Search for the cell housing the specified text and yield its (x, y) center coordinate. 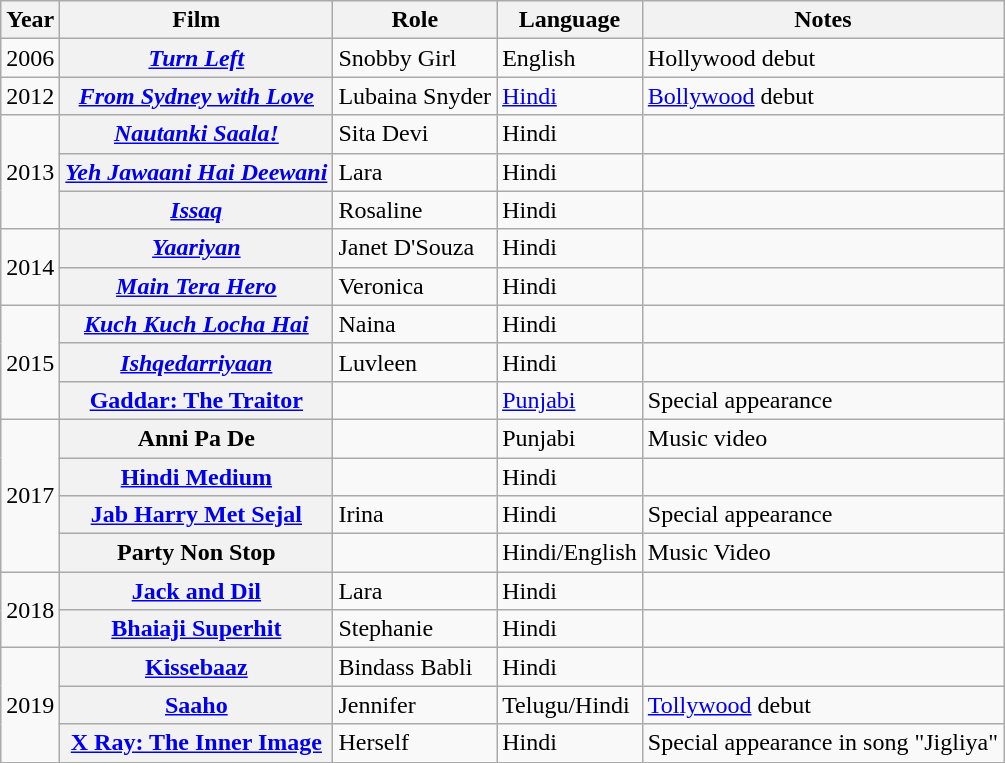
Hollywood debut (822, 58)
2015 (30, 362)
Jack and Dil (196, 591)
Year (30, 20)
Film (196, 20)
2012 (30, 96)
Issaq (196, 210)
Jab Harry Met Sejal (196, 515)
Special appearance in song "Jigliya" (822, 743)
2018 (30, 610)
Luvleen (415, 362)
Naina (415, 324)
Music Video (822, 553)
Anni Pa De (196, 438)
Kuch Kuch Locha Hai (196, 324)
Language (570, 20)
Bhaiaji Superhit (196, 629)
Main Tera Hero (196, 286)
Ishqedarriyaan (196, 362)
2013 (30, 172)
Yaariyan (196, 248)
Role (415, 20)
Hindi Medium (196, 477)
Lubaina Snyder (415, 96)
Bollywood debut (822, 96)
2017 (30, 495)
Herself (415, 743)
Snobby Girl (415, 58)
Yeh Jawaani Hai Deewani (196, 172)
From Sydney with Love (196, 96)
Veronica (415, 286)
Hindi/English (570, 553)
Tollywood debut (822, 705)
2006 (30, 58)
Bindass Babli (415, 667)
Party Non Stop (196, 553)
2014 (30, 267)
Kissebaaz (196, 667)
X Ray: The Inner Image (196, 743)
2019 (30, 705)
Rosaline (415, 210)
Jennifer (415, 705)
Gaddar: The Traitor (196, 400)
Janet D'Souza (415, 248)
English (570, 58)
Sita Devi (415, 134)
Nautanki Saala! (196, 134)
Saaho (196, 705)
Turn Left (196, 58)
Music video (822, 438)
Notes (822, 20)
Telugu/Hindi (570, 705)
Stephanie (415, 629)
Irina (415, 515)
